Locate the cell with the specified text and output its (X, Y) center coordinate. 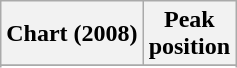
Chart (2008) (72, 34)
Peakposition (189, 34)
